Output the (X, Y) coordinate of the center of the cell containing the given text.  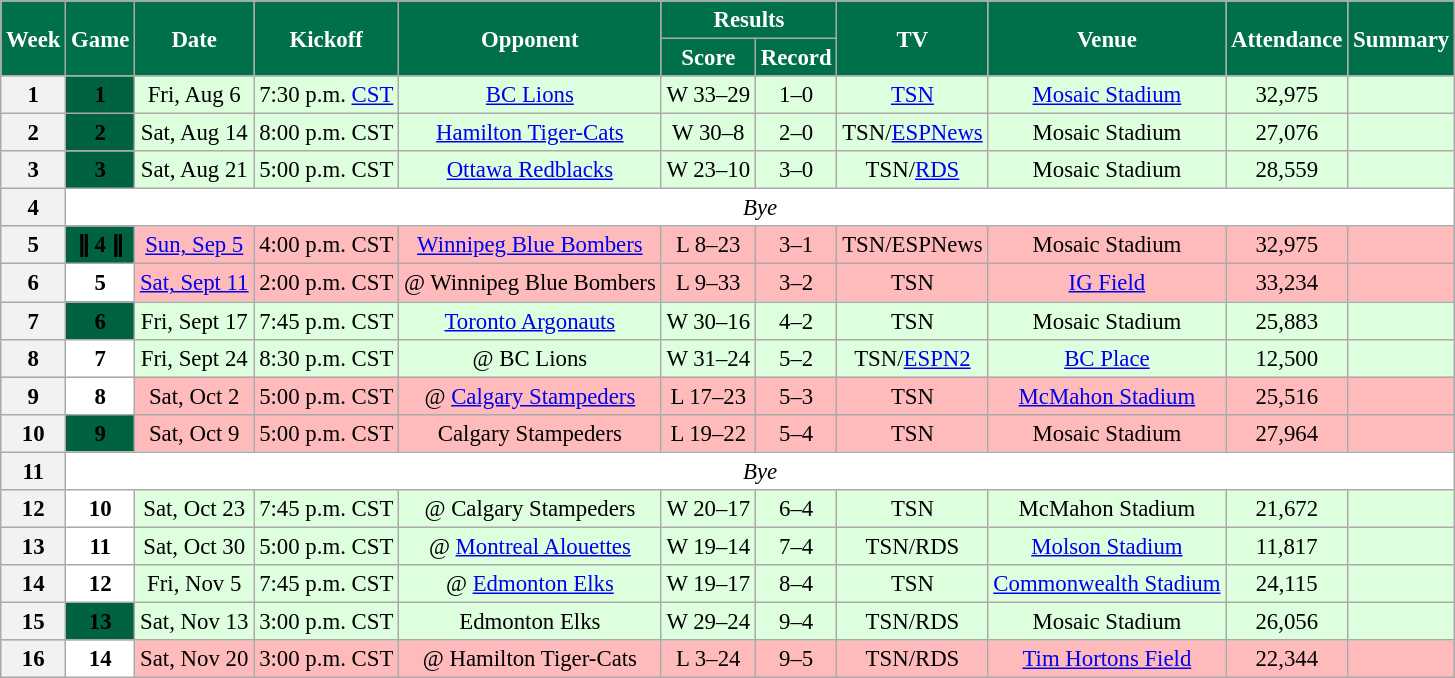
Commonwealth Stadium (1107, 584)
Record (796, 58)
4 (34, 208)
33,234 (1287, 283)
2:00 p.m. CST (326, 283)
1–0 (796, 95)
Sat, Oct 23 (194, 509)
Sun, Sep 5 (194, 245)
W 23–10 (708, 170)
3–2 (796, 283)
26,056 (1287, 621)
15 (34, 621)
W 30–8 (708, 133)
Date (194, 38)
L 19–22 (708, 433)
Fri, Nov 5 (194, 584)
Fri, Aug 6 (194, 95)
21,672 (1287, 509)
27,076 (1287, 133)
L 3–24 (708, 659)
L 8–23 (708, 245)
Opponent (530, 38)
9–4 (796, 621)
Winnipeg Blue Bombers (530, 245)
8–4 (796, 584)
12,500 (1287, 358)
27,964 (1287, 433)
Sat, Oct 9 (194, 433)
16 (34, 659)
Toronto Argonauts (530, 321)
Fri, Sept 17 (194, 321)
Calgary Stampeders (530, 433)
@ Edmonton Elks (530, 584)
5–2 (796, 358)
Score (708, 58)
W 31–24 (708, 358)
11,817 (1287, 546)
Tim Hortons Field (1107, 659)
5–4 (796, 433)
24,115 (1287, 584)
25,516 (1287, 396)
IG Field (1107, 283)
@ Montreal Alouettes (530, 546)
ǁ 4 ǁ (100, 245)
Ottawa Redblacks (530, 170)
5–3 (796, 396)
25,883 (1287, 321)
7–4 (796, 546)
6–4 (796, 509)
BC Lions (530, 95)
4:00 p.m. CST (326, 245)
Hamilton Tiger-Cats (530, 133)
Sat, Oct 2 (194, 396)
Results (749, 20)
Molson Stadium (1107, 546)
@ Hamilton Tiger-Cats (530, 659)
TSN/ESPN2 (912, 358)
L 9–33 (708, 283)
Venue (1107, 38)
3–1 (796, 245)
@ BC Lions (530, 358)
W 20–17 (708, 509)
Sat, Nov 13 (194, 621)
W 19–17 (708, 584)
Sat, Aug 21 (194, 170)
Sat, Nov 20 (194, 659)
Game (100, 38)
9–5 (796, 659)
W 19–14 (708, 546)
Fri, Sept 24 (194, 358)
Week (34, 38)
BC Place (1107, 358)
W 33–29 (708, 95)
Sat, Sept 11 (194, 283)
L 17–23 (708, 396)
Sat, Oct 30 (194, 546)
4–2 (796, 321)
22,344 (1287, 659)
8:00 p.m. CST (326, 133)
7:30 p.m. CST (326, 95)
Edmonton Elks (530, 621)
W 30–16 (708, 321)
3–0 (796, 170)
Attendance (1287, 38)
Kickoff (326, 38)
W 29–24 (708, 621)
@ Winnipeg Blue Bombers (530, 283)
28,559 (1287, 170)
8:30 p.m. CST (326, 358)
2–0 (796, 133)
Sat, Aug 14 (194, 133)
Summary (1402, 38)
TV (912, 38)
